Return the (x, y) coordinate for the center point of the cell that contains the specified text.  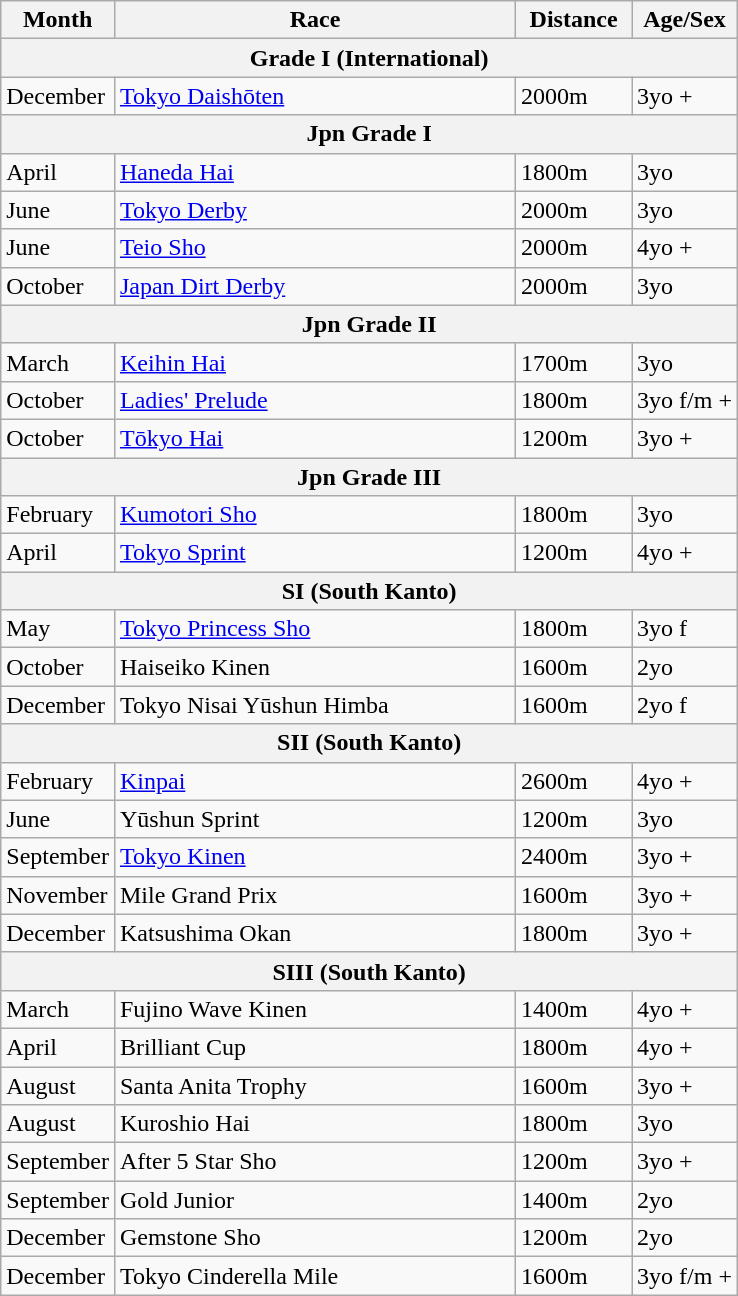
Grade I (International) (370, 58)
Japan Dirt Derby (314, 286)
Kumotori Sho (314, 515)
Jpn Grade I (370, 134)
November (58, 895)
Tokyo Princess Sho (314, 629)
Tokyo Kinen (314, 857)
SIII (South Kanto) (370, 971)
Tokyo Derby (314, 210)
Brilliant Cup (314, 1047)
3yo f (685, 629)
Age/Sex (685, 20)
Jpn Grade III (370, 477)
SI (South Kanto) (370, 591)
Katsushima Okan (314, 933)
Mile Grand Prix (314, 895)
Kinpai (314, 781)
Tokyo Sprint (314, 553)
Race (314, 20)
After 5 Star Sho (314, 1162)
Ladies' Prelude (314, 400)
Tokyo Nisai Yūshun Himba (314, 705)
Teio Sho (314, 248)
Month (58, 20)
2600m (574, 781)
Jpn Grade II (370, 324)
2400m (574, 857)
SII (South Kanto) (370, 743)
Haiseiko Kinen (314, 667)
Yūshun Sprint (314, 819)
Tokyo Daishōten (314, 96)
May (58, 629)
Distance (574, 20)
Tokyo Cinderella Mile (314, 1276)
2yo f (685, 705)
Keihin Hai (314, 362)
Haneda Hai (314, 172)
Fujino Wave Kinen (314, 1009)
Santa Anita Trophy (314, 1085)
Tōkyo Hai (314, 438)
Gold Junior (314, 1200)
Kuroshio Hai (314, 1124)
Gemstone Sho (314, 1238)
1700m (574, 362)
